Provide the [x, y] coordinate of the cell's center where the given text is located.  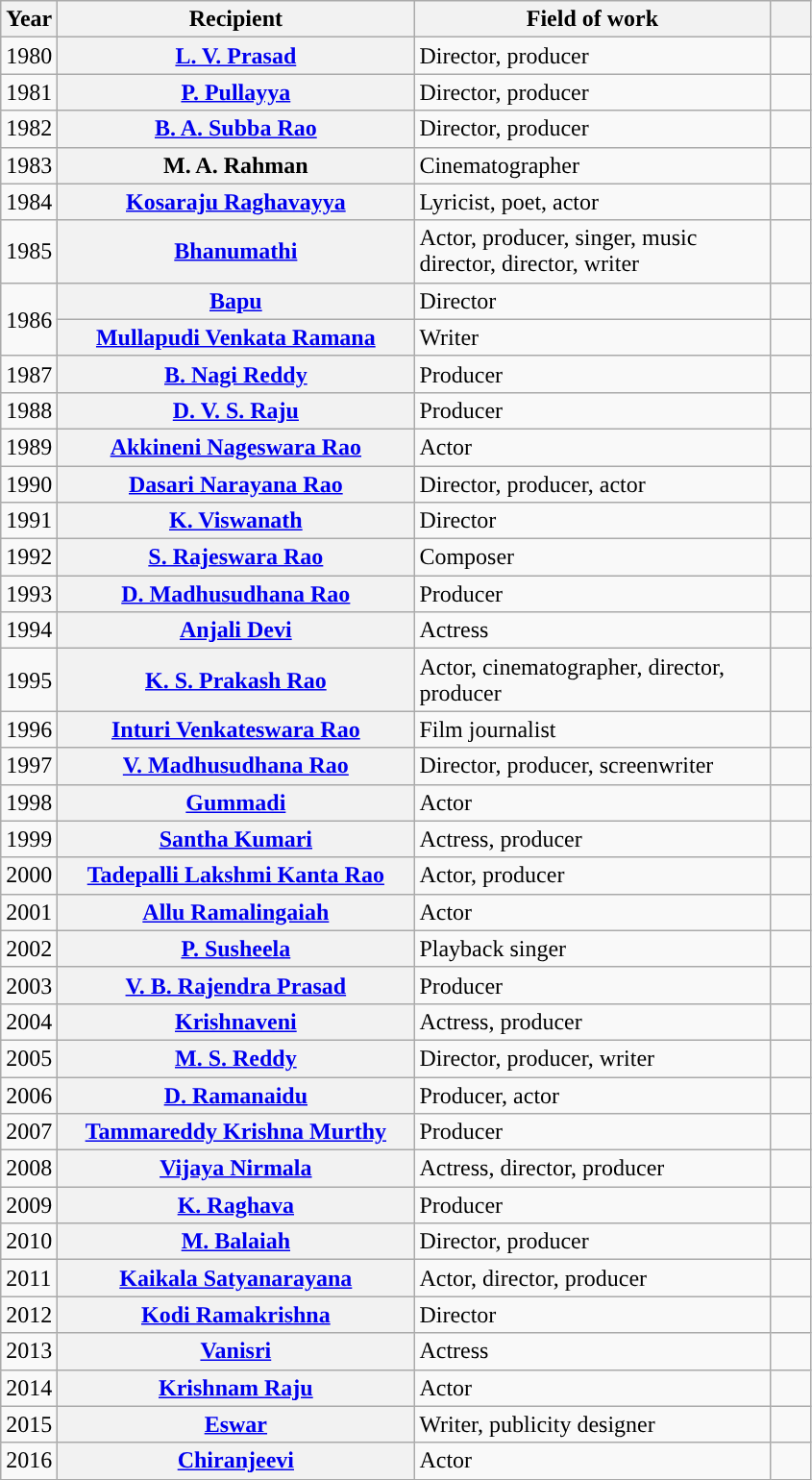
Actor, producer, singer, music director, director, writer [592, 252]
1999 [29, 839]
1981 [29, 92]
Tadepalli Lakshmi Kanta Rao [236, 876]
P. Pullayya [236, 92]
Anjali Devi [236, 630]
K. Viswanath [236, 521]
1985 [29, 252]
Eswar [236, 1424]
1989 [29, 447]
P. Susheela [236, 949]
2010 [29, 1242]
Film journalist [592, 729]
1998 [29, 802]
Gummadi [236, 802]
L. V. Prasad [236, 56]
Director, producer, actor [592, 483]
Year [29, 19]
Actor, director, producer [592, 1278]
B. Nagi Reddy [236, 374]
Akkineni Nageswara Rao [236, 447]
D. V. S. Raju [236, 410]
2002 [29, 949]
2012 [29, 1315]
Lyricist, poet, actor [592, 202]
Chiranjeevi [236, 1461]
1996 [29, 729]
Dasari Narayana Rao [236, 483]
2014 [29, 1388]
K. Raghava [236, 1205]
Director, producer, screenwriter [592, 766]
Kodi Ramakrishna [236, 1315]
2008 [29, 1169]
2011 [29, 1278]
Director, producer, writer [592, 1058]
2007 [29, 1132]
V. Madhusudhana Rao [236, 766]
2003 [29, 985]
2009 [29, 1205]
1995 [29, 680]
1991 [29, 521]
D. Ramanaidu [236, 1095]
Santha Kumari [236, 839]
2006 [29, 1095]
2001 [29, 912]
2004 [29, 1022]
Kosaraju Raghavayya [236, 202]
D. Madhusudhana Rao [236, 594]
1994 [29, 630]
1990 [29, 483]
Allu Ramalingaiah [236, 912]
Kaikala Satyanarayana [236, 1278]
1993 [29, 594]
Mullapudi Venkata Ramana [236, 337]
1983 [29, 165]
Vanisri [236, 1351]
S. Rajeswara Rao [236, 557]
Recipient [236, 19]
2013 [29, 1351]
Actor, producer [592, 876]
2015 [29, 1424]
Actor, cinematographer, director, producer [592, 680]
Vijaya Nirmala [236, 1169]
Actress, director, producer [592, 1169]
Bhanumathi [236, 252]
Playback singer [592, 949]
1980 [29, 56]
1997 [29, 766]
Krishnaveni [236, 1022]
Tammareddy Krishna Murthy [236, 1132]
Inturi Venkateswara Rao [236, 729]
K. S. Prakash Rao [236, 680]
2000 [29, 876]
Writer, publicity designer [592, 1424]
Composer [592, 557]
2005 [29, 1058]
B. A. Subba Rao [236, 129]
Producer, actor [592, 1095]
1987 [29, 374]
V. B. Rajendra Prasad [236, 985]
Cinematographer [592, 165]
Field of work [592, 19]
Writer [592, 337]
Bapu [236, 301]
1984 [29, 202]
1986 [29, 319]
1992 [29, 557]
1982 [29, 129]
1988 [29, 410]
M. S. Reddy [236, 1058]
M. Balaiah [236, 1242]
2016 [29, 1461]
Krishnam Raju [236, 1388]
M. A. Rahman [236, 165]
